Locate the cell with the specified text and output its (X, Y) center coordinate. 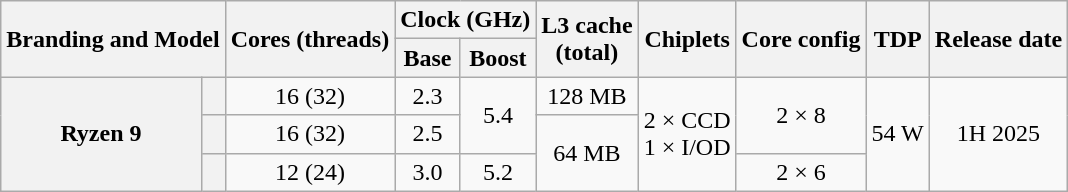
5.2 (498, 172)
12 (24) (310, 172)
Core config (801, 39)
2.3 (428, 96)
L3 cache(total) (587, 39)
1H 2025 (998, 134)
2 × 8 (801, 115)
54 W (898, 134)
128 MB (587, 96)
Chiplets (687, 39)
Branding and Model (113, 39)
2.5 (428, 134)
5.4 (498, 115)
Boost (498, 58)
Ryzen 9 (101, 134)
Cores (threads) (310, 39)
Clock (GHz) (466, 20)
Release date (998, 39)
TDP (898, 39)
3.0 (428, 172)
Base (428, 58)
64 MB (587, 153)
2 × CCD1 × I/OD (687, 134)
2 × 6 (801, 172)
